Provide the (x, y) coordinate of the cell's center where the given text is located.  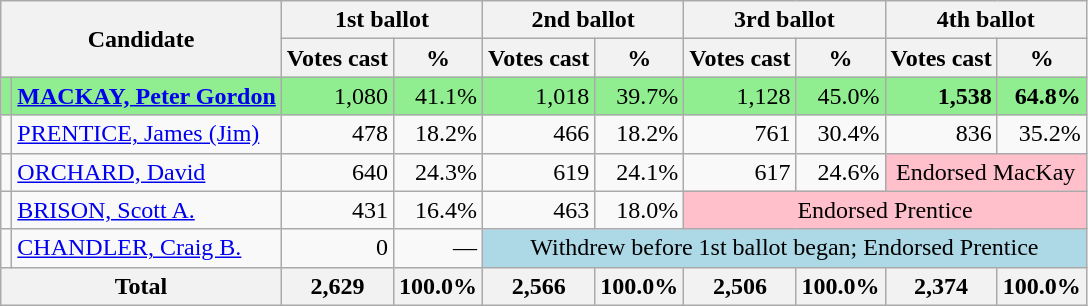
463 (539, 210)
PRENTICE, James (Jim) (147, 134)
Endorsed MacKay (986, 172)
ORCHARD, David (147, 172)
BRISON, Scott A. (147, 210)
24.1% (640, 172)
39.7% (640, 96)
836 (941, 134)
30.4% (840, 134)
2,374 (941, 286)
478 (337, 134)
18.0% (640, 210)
1,538 (941, 96)
16.4% (438, 210)
45.0% (840, 96)
— (438, 248)
4th ballot (986, 20)
35.2% (1042, 134)
2nd ballot (584, 20)
Withdrew before 1st ballot began; Endorsed Prentice (785, 248)
3rd ballot (784, 20)
41.1% (438, 96)
1,128 (740, 96)
617 (740, 172)
Total (142, 286)
761 (740, 134)
1,018 (539, 96)
466 (539, 134)
24.3% (438, 172)
64.8% (1042, 96)
0 (337, 248)
431 (337, 210)
619 (539, 172)
1st ballot (382, 20)
2,566 (539, 286)
1,080 (337, 96)
24.6% (840, 172)
Candidate (142, 39)
640 (337, 172)
MACKAY, Peter Gordon (147, 96)
CHANDLER, Craig B. (147, 248)
2,506 (740, 286)
Endorsed Prentice (885, 210)
2,629 (337, 286)
